For the text-containing cell, return its midpoint in [x, y] coordinate format. 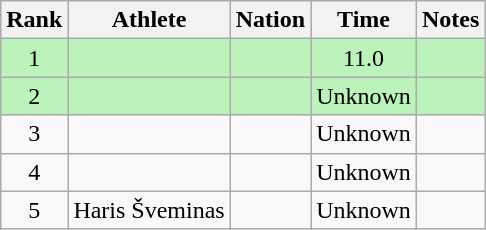
2 [34, 96]
3 [34, 134]
Rank [34, 20]
11.0 [364, 58]
Nation [270, 20]
4 [34, 172]
5 [34, 210]
Haris Šveminas [149, 210]
Athlete [149, 20]
1 [34, 58]
Notes [450, 20]
Time [364, 20]
